Determine the (X, Y) coordinate at the center of the cell enclosing the given text.  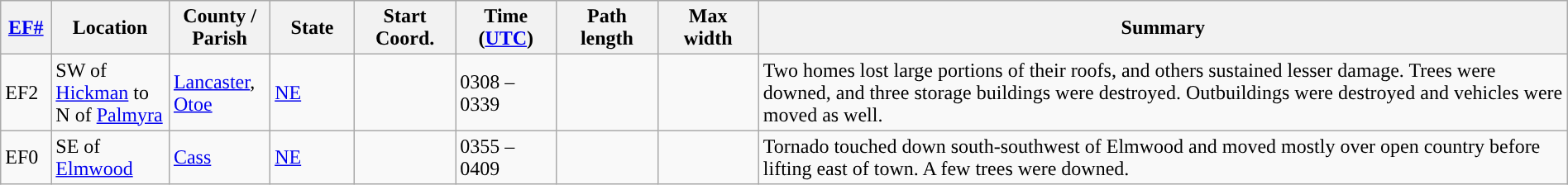
0308 – 0339 (506, 92)
State (313, 28)
Cass (219, 157)
Location (111, 28)
Time (UTC) (506, 28)
Summary (1163, 28)
Max width (708, 28)
County / Parish (219, 28)
SE of Elmwood (111, 157)
SW of Hickman to N of Palmyra (111, 92)
EF2 (26, 92)
Path length (607, 28)
0355 – 0409 (506, 157)
EF# (26, 28)
Tornado touched down south-southwest of Elmwood and moved mostly over open country before lifting east of town. A few trees were downed. (1163, 157)
Start Coord. (404, 28)
Lancaster, Otoe (219, 92)
EF0 (26, 157)
